Pinpoint the cell where the given text exists, returning its [x, y] midpoint coordinate. 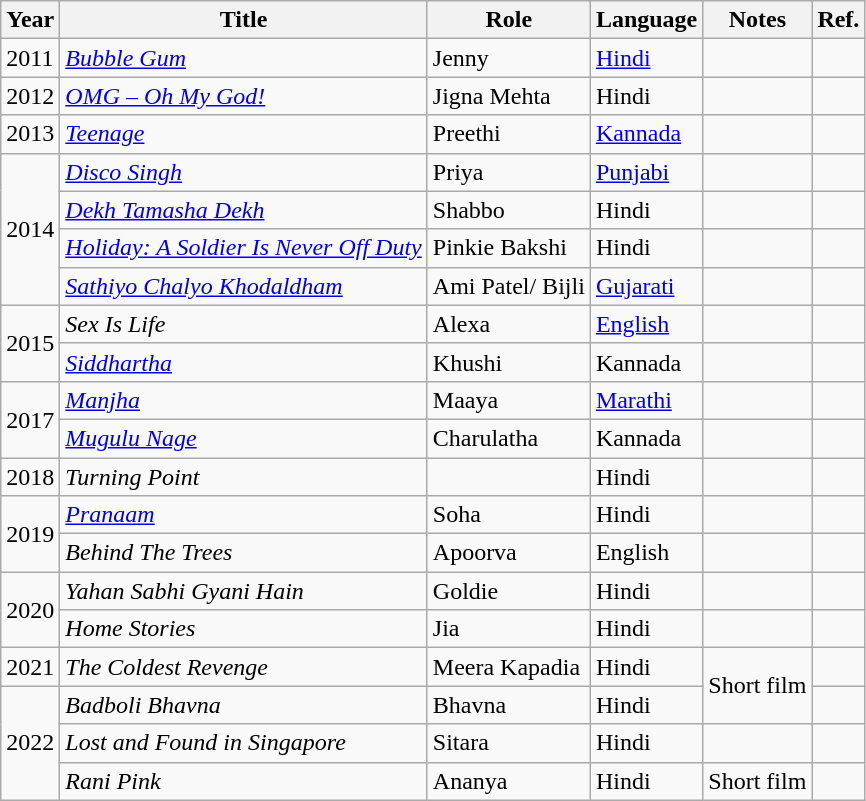
2021 [30, 667]
Bhavna [508, 705]
Teenage [244, 134]
2012 [30, 96]
Dekh Tamasha Dekh [244, 210]
Meera Kapadia [508, 667]
Priya [508, 172]
2018 [30, 477]
Badboli Bhavna [244, 705]
Charulatha [508, 438]
Marathi [646, 400]
OMG – Oh My God! [244, 96]
Alexa [508, 324]
2019 [30, 534]
Holiday: A Soldier Is Never Off Duty [244, 248]
Ref. [838, 20]
Notes [758, 20]
Punjabi [646, 172]
Sitara [508, 743]
2017 [30, 419]
Jia [508, 629]
Siddhartha [244, 362]
Disco Singh [244, 172]
Goldie [508, 591]
Apoorva [508, 553]
Khushi [508, 362]
Language [646, 20]
Preethi [508, 134]
Mugulu Nage [244, 438]
Lost and Found in Singapore [244, 743]
Shabbo [508, 210]
The Coldest Revenge [244, 667]
Home Stories [244, 629]
Pinkie Bakshi [508, 248]
Maaya [508, 400]
2013 [30, 134]
2020 [30, 610]
Soha [508, 515]
Jigna Mehta [508, 96]
Role [508, 20]
Ananya [508, 781]
Rani Pink [244, 781]
2022 [30, 743]
2011 [30, 58]
Behind The Trees [244, 553]
Sathiyo Chalyo Khodaldham [244, 286]
Pranaam [244, 515]
2015 [30, 343]
2014 [30, 229]
Turning Point [244, 477]
Year [30, 20]
Jenny [508, 58]
Sex Is Life [244, 324]
Yahan Sabhi Gyani Hain [244, 591]
Manjha [244, 400]
Gujarati [646, 286]
Bubble Gum [244, 58]
Title [244, 20]
Ami Patel/ Bijli [508, 286]
